From the cell containing the given text, extract its center point as (X, Y) coordinate. 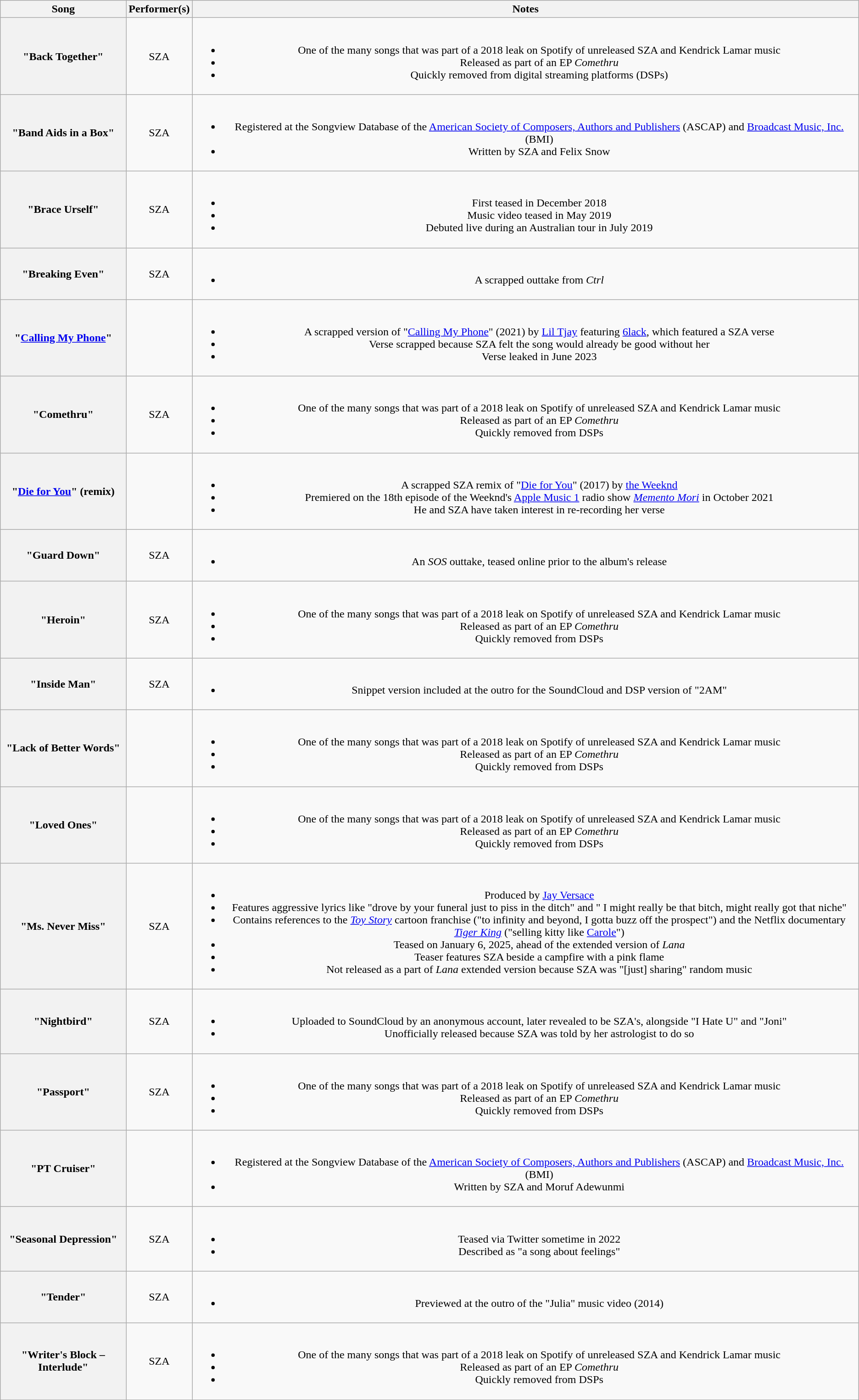
Performer(s) (159, 9)
Notes (525, 9)
"Calling My Phone" (63, 338)
First teased in December 2018Music video teased in May 2019Debuted live during an Australian tour in July 2019 (525, 209)
"Writer's Block – Interlude" (63, 1361)
"Passport" (63, 1092)
"Guard Down" (63, 555)
An SOS outtake, teased online prior to the album's release (525, 555)
"Back Together" (63, 56)
A scrapped outtake from Ctrl (525, 273)
"Breaking Even" (63, 273)
"PT Cruiser" (63, 1169)
"Band Aids in a Box" (63, 133)
"Comethru" (63, 415)
"Loved Ones" (63, 825)
"Seasonal Depression" (63, 1239)
Snippet version included at the outro for the SoundCloud and DSP version of "2AM" (525, 683)
"Brace Urself" (63, 209)
"Heroin" (63, 619)
"Inside Man" (63, 683)
Previewed at the outro of the "Julia" music video (2014) (525, 1297)
"Tender" (63, 1297)
"Nightbird" (63, 1022)
"Lack of Better Words" (63, 748)
Teased via Twitter sometime in 2022Described as "a song about feelings" (525, 1239)
"Die for You" (remix) (63, 491)
"Ms. Never Miss" (63, 927)
Song (63, 9)
